Identify which cell holds the provided text, then report its (x, y) central coordinate. 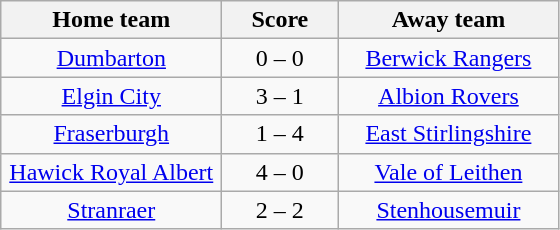
1 – 4 (280, 134)
4 – 0 (280, 172)
0 – 0 (280, 58)
Score (280, 20)
3 – 1 (280, 96)
Albion Rovers (448, 96)
Home team (112, 20)
2 – 2 (280, 210)
Hawick Royal Albert (112, 172)
Berwick Rangers (448, 58)
Stranraer (112, 210)
Stenhousemuir (448, 210)
Fraserburgh (112, 134)
Vale of Leithen (448, 172)
Dumbarton (112, 58)
Elgin City (112, 96)
Away team (448, 20)
East Stirlingshire (448, 134)
